Capture the cell that displays the provided text and extract its [X, Y] central coordinate. 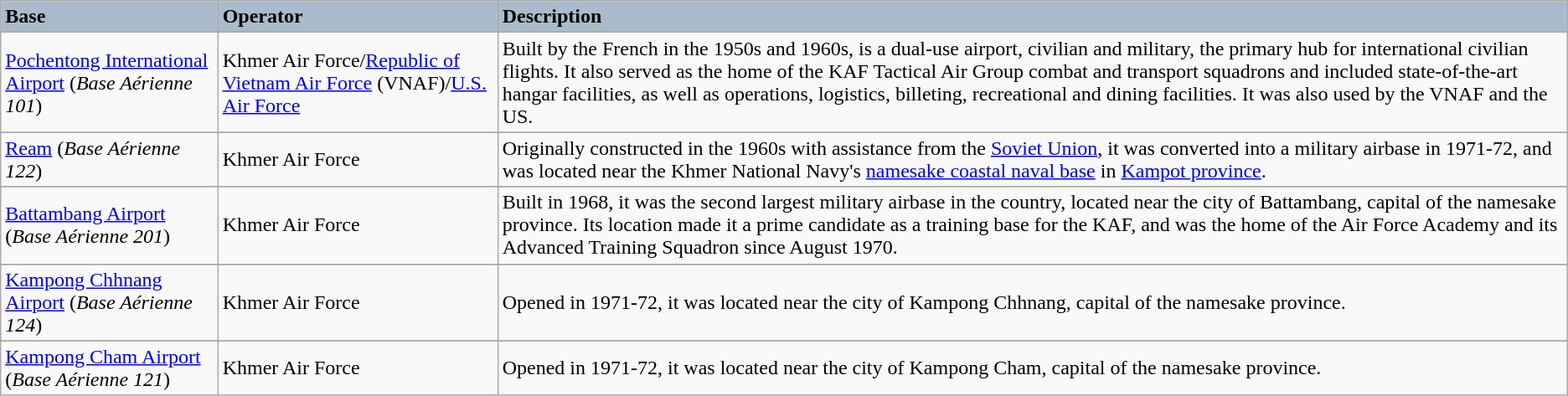
Ream (Base Aérienne 122) [109, 159]
Kampong Chhnang Airport (Base Aérienne 124) [109, 302]
Opened in 1971-72, it was located near the city of Kampong Chhnang, capital of the namesake province. [1032, 302]
Pochentong International Airport (Base Aérienne 101) [109, 82]
Opened in 1971-72, it was located near the city of Kampong Cham, capital of the namesake province. [1032, 368]
Battambang Airport (Base Aérienne 201) [109, 225]
Description [1032, 17]
Base [109, 17]
Khmer Air Force/Republic of Vietnam Air Force (VNAF)/U.S. Air Force [358, 82]
Operator [358, 17]
Kampong Cham Airport (Base Aérienne 121) [109, 368]
